Pinpoint the cell where the given text exists, returning its (X, Y) midpoint coordinate. 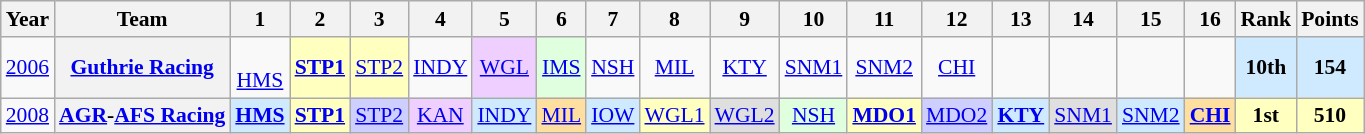
1st (1266, 116)
KAN (440, 116)
3 (379, 19)
WGL2 (745, 116)
154 (1330, 68)
WGL1 (674, 116)
Points (1330, 19)
MDO2 (956, 116)
Year (28, 19)
12 (956, 19)
10th (1266, 68)
AGR-AFS Racing (142, 116)
13 (1020, 19)
IMS (561, 68)
5 (504, 19)
7 (612, 19)
2008 (28, 116)
15 (1151, 19)
6 (561, 19)
1 (260, 19)
11 (884, 19)
14 (1083, 19)
510 (1330, 116)
8 (674, 19)
Rank (1266, 19)
IOW (612, 116)
9 (745, 19)
2006 (28, 68)
WGL (504, 68)
16 (1210, 19)
MDO1 (884, 116)
2 (320, 19)
Guthrie Racing (142, 68)
4 (440, 19)
10 (814, 19)
Team (142, 19)
